For the text-containing cell, return its midpoint in [X, Y] coordinate format. 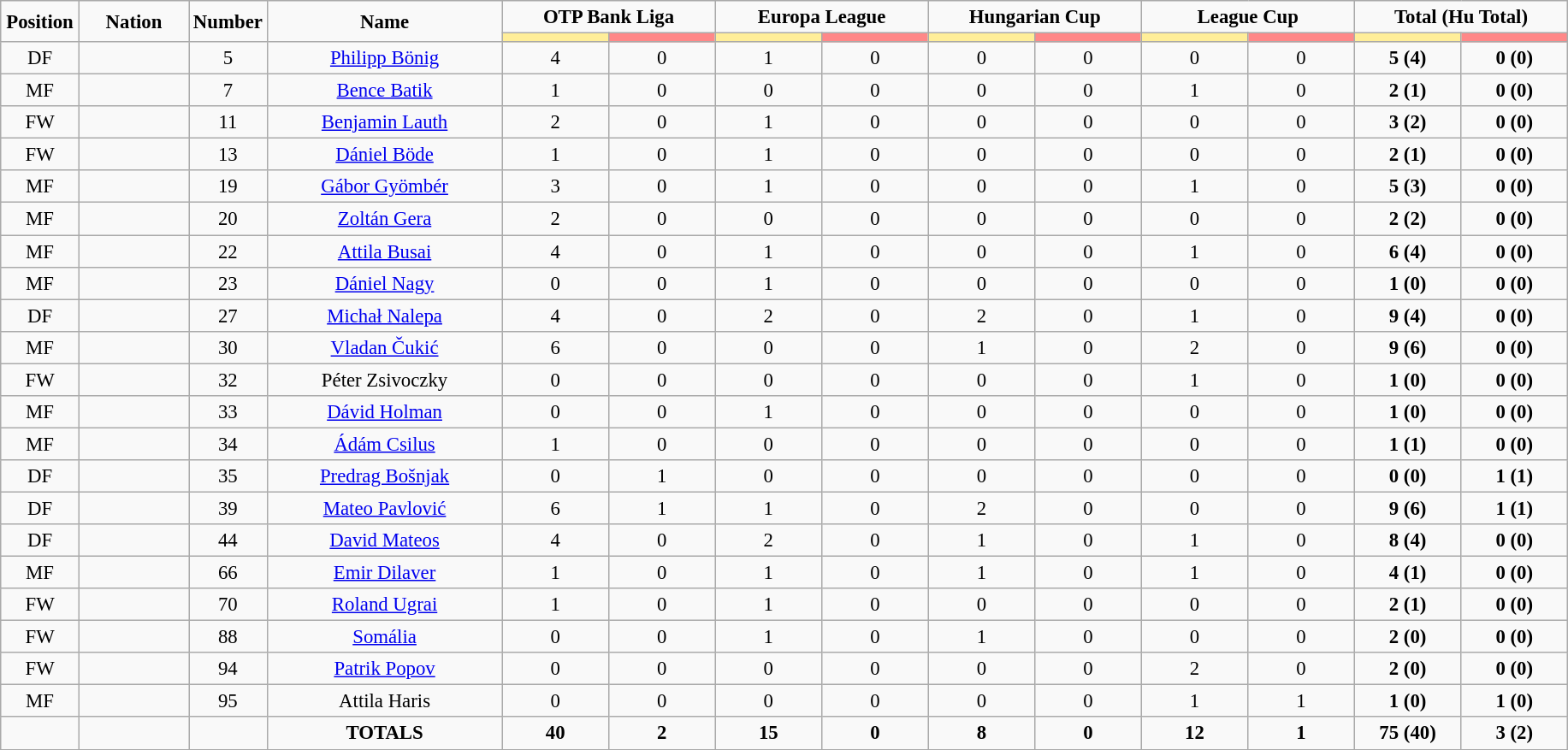
3 [556, 187]
Michał Nalepa [385, 316]
Hungarian Cup [1035, 17]
13 [228, 155]
Ádám Csilus [385, 444]
95 [228, 701]
Zoltán Gera [385, 219]
5 (4) [1408, 58]
5 (3) [1408, 187]
Attila Haris [385, 701]
Dávid Holman [385, 412]
Benjamin Lauth [385, 122]
15 [768, 734]
4 (1) [1408, 573]
40 [556, 734]
70 [228, 605]
34 [228, 444]
Predrag Bošnjak [385, 476]
19 [228, 187]
39 [228, 508]
27 [228, 316]
Attila Busai [385, 251]
David Mateos [385, 540]
Position [40, 21]
Péter Zsivoczky [385, 380]
Name [385, 21]
Dániel Böde [385, 155]
Bence Batik [385, 91]
23 [228, 283]
Philipp Bönig [385, 58]
35 [228, 476]
TOTALS [385, 734]
94 [228, 669]
Europa League [821, 17]
Roland Ugrai [385, 605]
20 [228, 219]
Gábor Gyömbér [385, 187]
Mateo Pavlović [385, 508]
8 (4) [1408, 540]
33 [228, 412]
League Cup [1247, 17]
88 [228, 637]
Somália [385, 637]
6 (4) [1408, 251]
22 [228, 251]
Total (Hu Total) [1461, 17]
Emir Dilaver [385, 573]
Dániel Nagy [385, 283]
Nation [133, 21]
7 [228, 91]
OTP Bank Liga [609, 17]
75 (40) [1408, 734]
Number [228, 21]
5 [228, 58]
9 (4) [1408, 316]
2 (2) [1408, 219]
11 [228, 122]
Vladan Čukić [385, 347]
44 [228, 540]
8 [982, 734]
Patrik Popov [385, 669]
30 [228, 347]
12 [1194, 734]
32 [228, 380]
66 [228, 573]
